Detect which cell encompasses the target text, then output its (x, y) center coordinate. 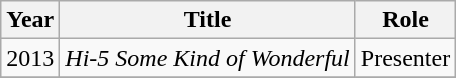
Role (405, 20)
Year (30, 20)
Presenter (405, 58)
Title (208, 20)
2013 (30, 58)
Hi-5 Some Kind of Wonderful (208, 58)
